Find where the given text appears and provide that cell's center as (X, Y) coordinate. 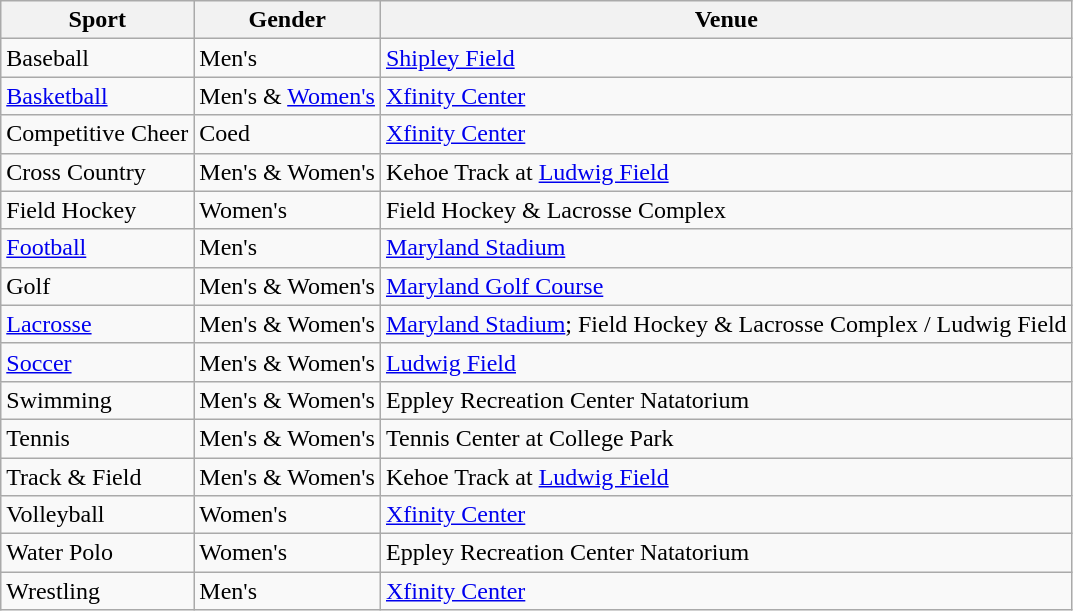
Tennis (98, 438)
Maryland Golf Course (726, 286)
Soccer (98, 362)
Volleyball (98, 515)
Maryland Stadium; Field Hockey & Lacrosse Complex / Ludwig Field (726, 324)
Wrestling (98, 591)
Maryland Stadium (726, 248)
Track & Field (98, 477)
Shipley Field (726, 58)
Field Hockey (98, 210)
Baseball (98, 58)
Basketball (98, 96)
Gender (288, 20)
Field Hockey & Lacrosse Complex (726, 210)
Cross Country (98, 172)
Tennis Center at College Park (726, 438)
Ludwig Field (726, 362)
Football (98, 248)
Water Polo (98, 553)
Competitive Cheer (98, 134)
Venue (726, 20)
Golf (98, 286)
Swimming (98, 400)
Coed (288, 134)
Sport (98, 20)
Lacrosse (98, 324)
